Extract the [x, y] coordinate from the center of the cell holding the provided text.  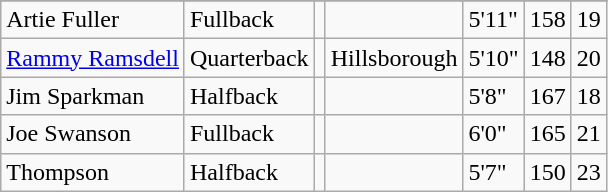
Rammy Ramsdell [93, 58]
Artie Fuller [93, 20]
148 [548, 58]
167 [548, 96]
23 [588, 172]
158 [548, 20]
20 [588, 58]
Jim Sparkman [93, 96]
Joe Swanson [93, 134]
150 [548, 172]
5'7" [494, 172]
5'8" [494, 96]
19 [588, 20]
Hillsborough [394, 58]
5'11" [494, 20]
165 [548, 134]
21 [588, 134]
Quarterback [249, 58]
18 [588, 96]
Thompson [93, 172]
5'10" [494, 58]
6'0" [494, 134]
